Pinpoint the cell where the given text exists, returning its [x, y] midpoint coordinate. 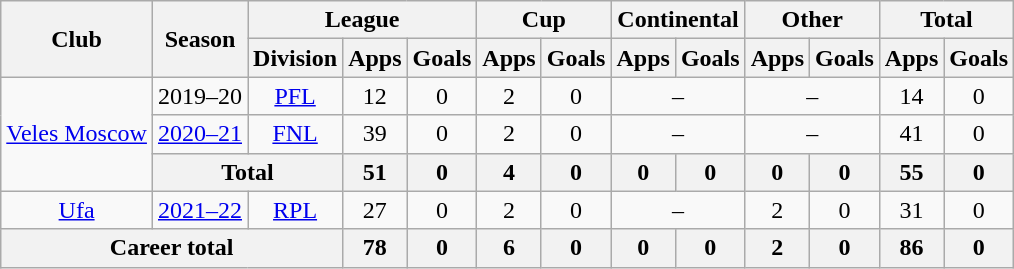
Continental [678, 20]
Career total [172, 248]
39 [375, 134]
31 [911, 210]
RPL [296, 210]
2019–20 [200, 96]
Club [77, 39]
55 [911, 172]
Division [296, 58]
78 [375, 248]
Cup [544, 20]
FNL [296, 134]
Season [200, 39]
27 [375, 210]
14 [911, 96]
Veles Moscow [77, 134]
League [362, 20]
51 [375, 172]
4 [509, 172]
PFL [296, 96]
2021–22 [200, 210]
86 [911, 248]
Ufa [77, 210]
Other [812, 20]
12 [375, 96]
41 [911, 134]
2020–21 [200, 134]
6 [509, 248]
